Find where the given text appears and provide that cell's center as [x, y] coordinate. 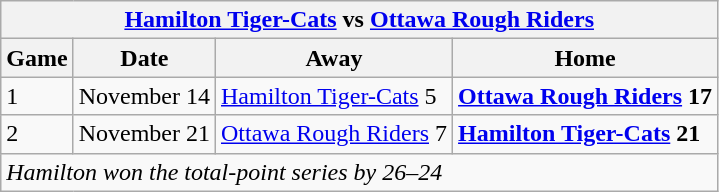
Game [37, 58]
Away [334, 58]
2 [37, 134]
Date [144, 58]
Home [586, 58]
1 [37, 96]
Ottawa Rough Riders 7 [334, 134]
Hamilton Tiger-Cats 21 [586, 134]
November 14 [144, 96]
Hamilton Tiger-Cats vs Ottawa Rough Riders [360, 20]
Hamilton won the total-point series by 26–24 [360, 172]
November 21 [144, 134]
Ottawa Rough Riders 17 [586, 96]
Hamilton Tiger-Cats 5 [334, 96]
